Locate the cell with the specified text and output its [x, y] center coordinate. 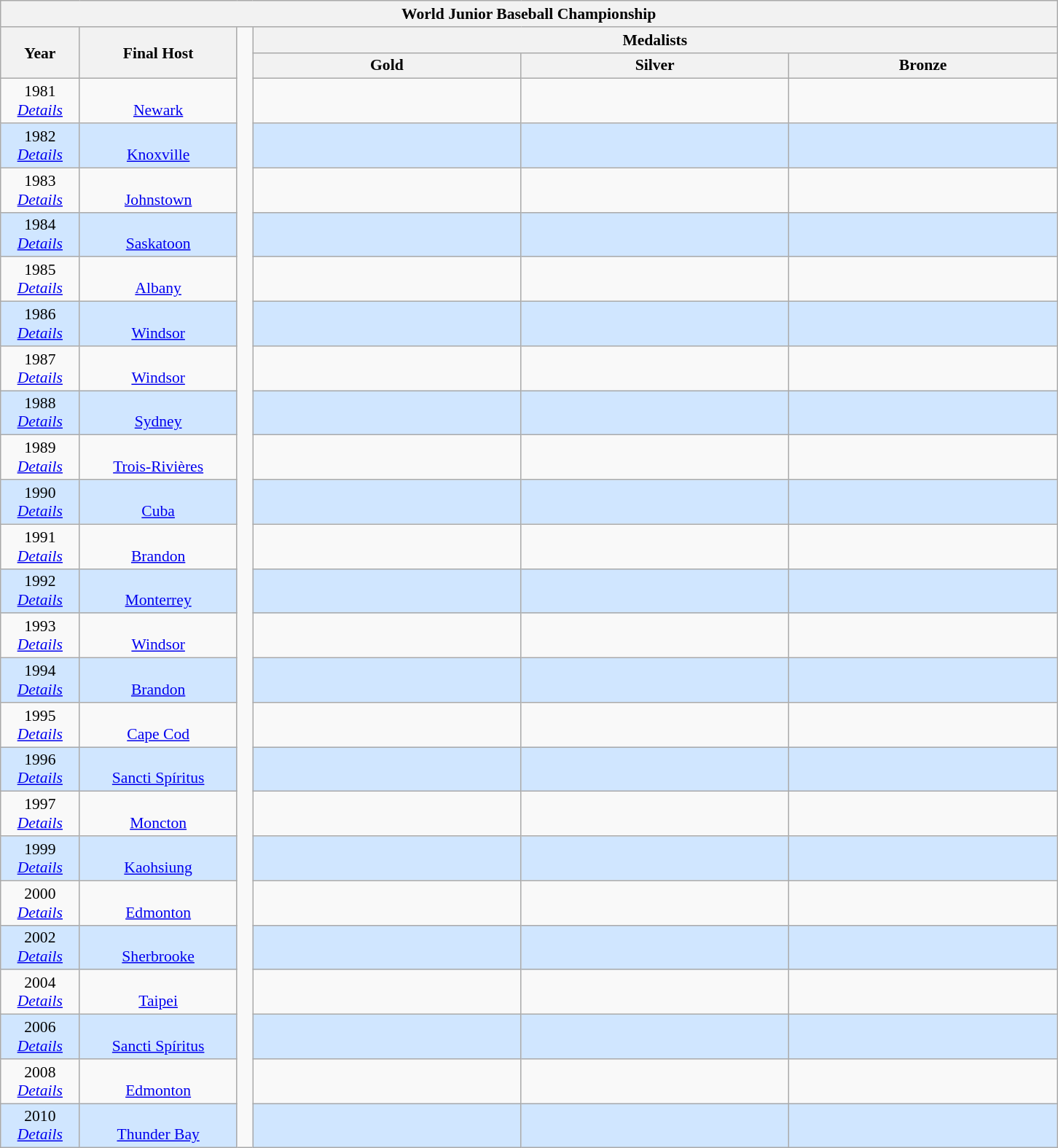
1989Details [40, 458]
Cape Cod [158, 725]
Moncton [158, 813]
Kaohsiung [158, 859]
Saskatoon [158, 235]
2008Details [40, 1082]
Final Host [158, 52]
Silver [655, 66]
1990Details [40, 501]
Year [40, 52]
1988Details [40, 413]
Albany [158, 280]
Monterrey [158, 590]
Thunder Bay [158, 1125]
2006Details [40, 1036]
1987Details [40, 369]
Sydney [158, 413]
Taipei [158, 993]
1983Details [40, 190]
Knoxville [158, 146]
Gold [387, 66]
1994Details [40, 681]
2000Details [40, 902]
Trois-Rivières [158, 458]
1995Details [40, 725]
2002Details [40, 948]
1999Details [40, 859]
Bronze [923, 66]
1984Details [40, 235]
1985Details [40, 280]
1982Details [40, 146]
1997Details [40, 813]
Sherbrooke [158, 948]
Johnstown [158, 190]
1986Details [40, 324]
Medalists [655, 40]
Newark [158, 101]
2004Details [40, 993]
World Junior Baseball Championship [529, 14]
1992Details [40, 590]
2010Details [40, 1125]
1993Details [40, 636]
1991Details [40, 547]
1996Details [40, 770]
1981Details [40, 101]
Cuba [158, 501]
